For the text-containing cell, return its midpoint in (X, Y) coordinate format. 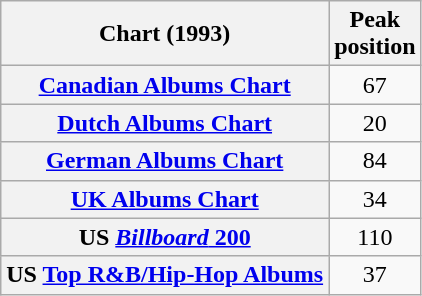
Canadian Albums Chart (165, 85)
67 (375, 85)
Peakposition (375, 34)
UK Albums Chart (165, 199)
37 (375, 275)
84 (375, 161)
Chart (1993) (165, 34)
German Albums Chart (165, 161)
US Billboard 200 (165, 237)
US Top R&B/Hip-Hop Albums (165, 275)
110 (375, 237)
34 (375, 199)
Dutch Albums Chart (165, 123)
20 (375, 123)
